Search for the cell housing the specified text and yield its (x, y) center coordinate. 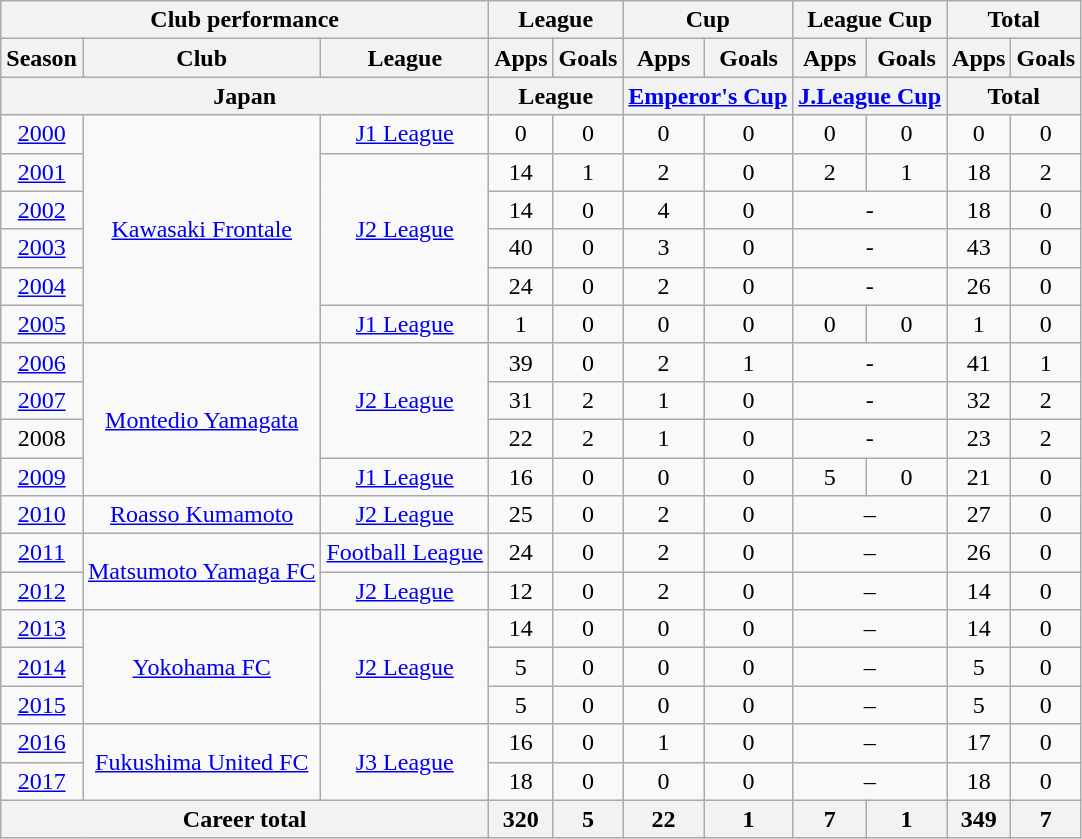
2008 (42, 438)
2000 (42, 134)
Club performance (245, 20)
Football League (405, 553)
Montedio Yamagata (201, 419)
25 (521, 515)
2012 (42, 591)
31 (521, 400)
3 (664, 248)
Matsumoto Yamaga FC (201, 572)
2013 (42, 629)
4 (664, 210)
Career total (245, 819)
32 (979, 400)
41 (979, 362)
12 (521, 591)
2007 (42, 400)
2016 (42, 743)
Yokohama FC (201, 667)
Fukushima United FC (201, 762)
Emperor's Cup (708, 96)
17 (979, 743)
40 (521, 248)
39 (521, 362)
Season (42, 58)
320 (521, 819)
2015 (42, 705)
43 (979, 248)
J.League Cup (870, 96)
2001 (42, 172)
J3 League (405, 762)
2014 (42, 667)
21 (979, 477)
27 (979, 515)
2006 (42, 362)
League Cup (870, 20)
2002 (42, 210)
Cup (708, 20)
23 (979, 438)
2009 (42, 477)
2003 (42, 248)
Kawasaki Frontale (201, 229)
2011 (42, 553)
Roasso Kumamoto (201, 515)
2017 (42, 781)
Club (201, 58)
349 (979, 819)
2010 (42, 515)
2005 (42, 324)
2004 (42, 286)
Japan (245, 96)
